Return (X, Y) of the center of cell containing provided text 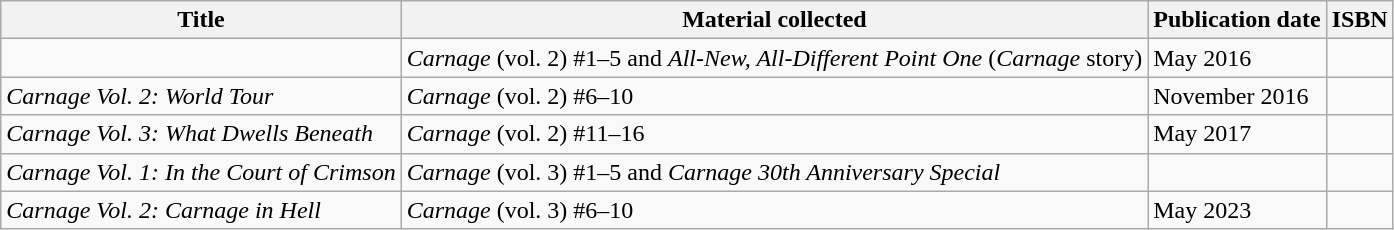
Carnage (vol. 2) #1–5 and All-New, All-Different Point One (Carnage story) (774, 58)
Carnage Vol. 2: World Tour (201, 96)
ISBN (1360, 20)
Carnage (vol. 2) #6–10 (774, 96)
Material collected (774, 20)
Carnage Vol. 3: What Dwells Beneath (201, 134)
Carnage Vol. 1: In the Court of Crimson (201, 172)
May 2017 (1237, 134)
Publication date (1237, 20)
May 2016 (1237, 58)
November 2016 (1237, 96)
May 2023 (1237, 210)
Title (201, 20)
Carnage (vol. 3) #6–10 (774, 210)
Carnage Vol. 2: Carnage in Hell (201, 210)
Carnage (vol. 3) #1–5 and Carnage 30th Anniversary Special (774, 172)
Carnage (vol. 2) #11–16 (774, 134)
